Search for the cell housing the specified text and yield its (X, Y) center coordinate. 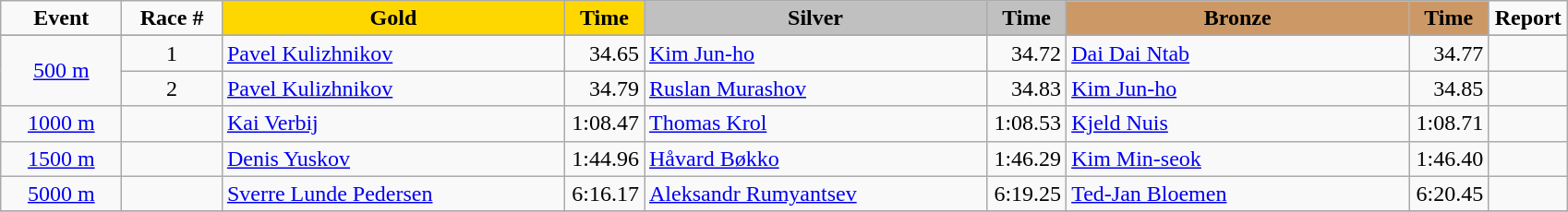
6:19.25 (1027, 194)
Silver (816, 18)
1500 m (61, 159)
1:46.40 (1449, 159)
Bronze (1237, 18)
34.72 (1027, 53)
34.83 (1027, 88)
Thomas Krol (816, 124)
Ted-Jan Bloemen (1237, 194)
Aleksandr Rumyantsev (816, 194)
6:20.45 (1449, 194)
Håvard Bøkko (816, 159)
1:08.71 (1449, 124)
1:08.47 (604, 124)
1:08.53 (1027, 124)
34.65 (604, 53)
1 (172, 53)
6:16.17 (604, 194)
Kai Verbij (393, 124)
1:44.96 (604, 159)
Kim Min-seok (1237, 159)
Kjeld Nuis (1237, 124)
Denis Yuskov (393, 159)
1000 m (61, 124)
1:46.29 (1027, 159)
Gold (393, 18)
Race # (172, 18)
Report (1528, 18)
Event (61, 18)
34.79 (604, 88)
5000 m (61, 194)
34.85 (1449, 88)
500 m (61, 71)
Dai Dai Ntab (1237, 53)
Ruslan Murashov (816, 88)
2 (172, 88)
Sverre Lunde Pedersen (393, 194)
34.77 (1449, 53)
